Return the [X, Y] coordinate for the center point of the cell that contains the specified text.  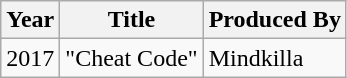
"Cheat Code" [132, 58]
Mindkilla [274, 58]
Year [30, 20]
Produced By [274, 20]
Title [132, 20]
2017 [30, 58]
